Find where the given text appears and provide that cell's center as (X, Y) coordinate. 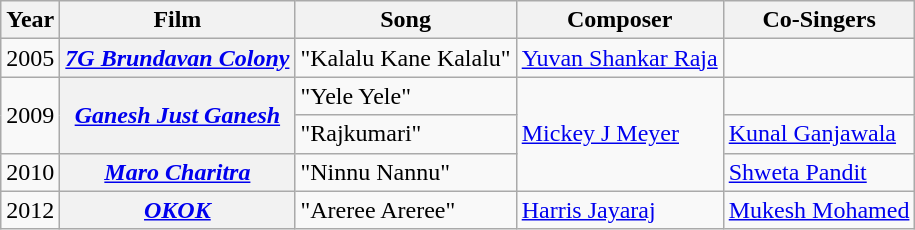
OKOK (178, 210)
"Ninnu Nannu" (406, 172)
Maro Charitra (178, 172)
"Yele Yele" (406, 96)
Kunal Ganjawala (819, 134)
Composer (620, 20)
"Areree Areree" (406, 210)
Year (30, 20)
2012 (30, 210)
Film (178, 20)
Ganesh Just Ganesh (178, 115)
Yuvan Shankar Raja (620, 58)
2009 (30, 115)
Co-Singers (819, 20)
2010 (30, 172)
"Kalalu Kane Kalalu" (406, 58)
"Rajkumari" (406, 134)
2005 (30, 58)
Song (406, 20)
Harris Jayaraj (620, 210)
Mukesh Mohamed (819, 210)
7G Brundavan Colony (178, 58)
Mickey J Meyer (620, 134)
Shweta Pandit (819, 172)
